Provide the [x, y] coordinate of the cell's center where the given text is located.  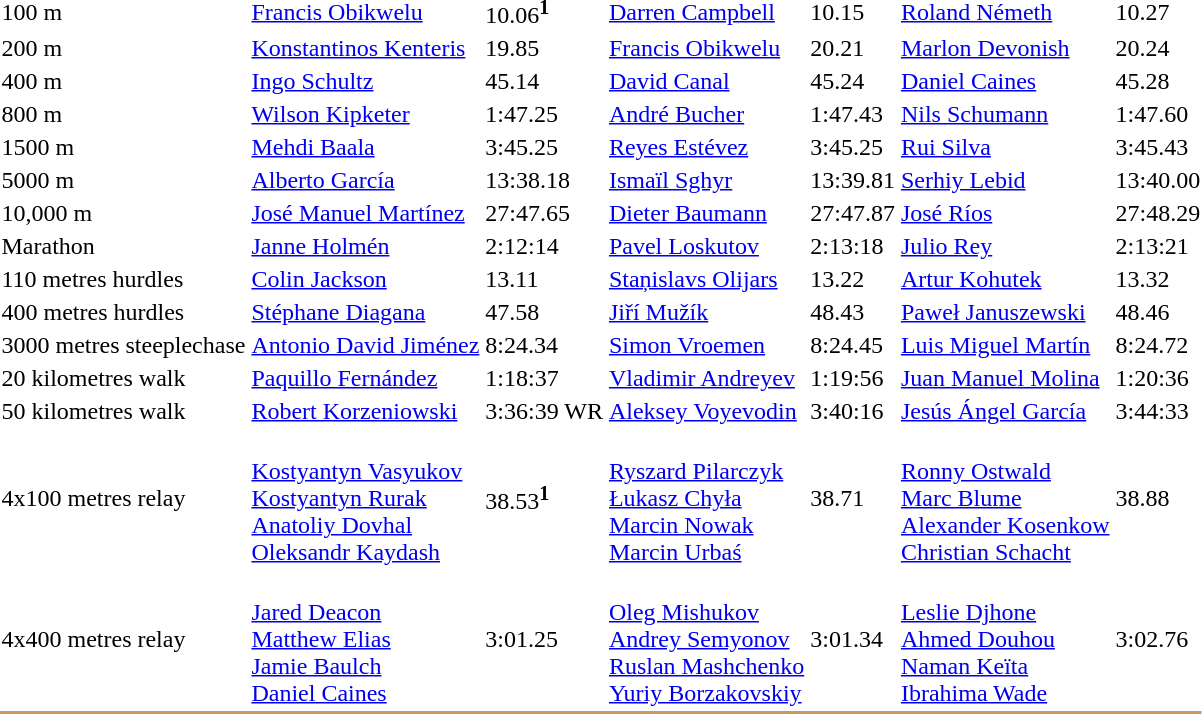
Marlon Devonish [1005, 48]
38.88 [1158, 498]
1500 m [124, 147]
Colin Jackson [366, 279]
45.24 [853, 81]
20 kilometres walk [124, 378]
Serhiy Lebid [1005, 180]
48.46 [1158, 312]
Ingo Schultz [366, 81]
3:01.25 [544, 639]
Juan Manuel Molina [1005, 378]
3:02.76 [1158, 639]
Kostyantyn VasyukovKostyantyn RurakAnatoliy DovhalOleksandr Kaydash [366, 498]
José Ríos [1005, 213]
27:47.65 [544, 213]
Paweł Januszewski [1005, 312]
Robert Korzeniowski [366, 411]
3:36:39 WR [544, 411]
200 m [124, 48]
4x400 metres relay [124, 639]
1:20:36 [1158, 378]
3000 metres steeplechase [124, 345]
Francis Obikwelu [706, 48]
20.21 [853, 48]
8:24.72 [1158, 345]
Paquillo Fernández [366, 378]
Janne Holmén [366, 246]
Antonio David Jiménez [366, 345]
38.71 [853, 498]
Aleksey Voyevodin [706, 411]
3:40:16 [853, 411]
3:45.43 [1158, 147]
Nils Schumann [1005, 114]
19.85 [544, 48]
13.22 [853, 279]
Jesús Ángel García [1005, 411]
David Canal [706, 81]
27:47.87 [853, 213]
8:24.45 [853, 345]
Konstantinos Kenteris [366, 48]
Mehdi Baala [366, 147]
13:40.00 [1158, 180]
2:12:14 [544, 246]
800 m [124, 114]
Alberto García [366, 180]
Luis Miguel Martín [1005, 345]
José Manuel Martínez [366, 213]
2:13:21 [1158, 246]
8:24.34 [544, 345]
Ismaïl Sghyr [706, 180]
Rui Silva [1005, 147]
5000 m [124, 180]
1:18:37 [544, 378]
Daniel Caines [1005, 81]
1:47.60 [1158, 114]
Jiří Mužík [706, 312]
Ryszard PilarczykŁukasz ChyłaMarcin NowakMarcin Urbaś [706, 498]
Dieter Baumann [706, 213]
110 metres hurdles [124, 279]
10,000 m [124, 213]
1:47.43 [853, 114]
Wilson Kipketer [366, 114]
3:01.34 [853, 639]
1:47.25 [544, 114]
Vladimir Andreyev [706, 378]
Ronny OstwaldMarc BlumeAlexander KosenkowChristian Schacht [1005, 498]
Leslie DjhoneAhmed DouhouNaman KeïtaIbrahima Wade [1005, 639]
André Bucher [706, 114]
Simon Vroemen [706, 345]
3:44:33 [1158, 411]
Marathon [124, 246]
Oleg MishukovAndrey SemyonovRuslan MashchenkoYuriy Borzakovskiy [706, 639]
4x100 metres relay [124, 498]
50 kilometres walk [124, 411]
2:13:18 [853, 246]
Reyes Estévez [706, 147]
47.58 [544, 312]
Jared DeaconMatthew EliasJamie BaulchDaniel Caines [366, 639]
20.24 [1158, 48]
13:38.18 [544, 180]
Artur Kohutek [1005, 279]
Pavel Loskutov [706, 246]
45.14 [544, 81]
48.43 [853, 312]
13.11 [544, 279]
13:39.81 [853, 180]
400 metres hurdles [124, 312]
Staņislavs Olijars [706, 279]
400 m [124, 81]
27:48.29 [1158, 213]
13.32 [1158, 279]
1:19:56 [853, 378]
45.28 [1158, 81]
Julio Rey [1005, 246]
38.531 [544, 498]
Stéphane Diagana [366, 312]
